For the text-containing cell, return its midpoint in [x, y] coordinate format. 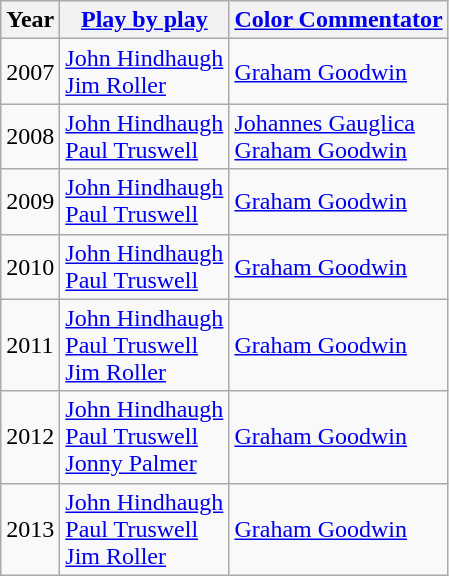
2007 [30, 72]
Color Commentator [338, 20]
Play by play [144, 20]
2009 [30, 202]
2012 [30, 437]
2013 [30, 529]
2008 [30, 136]
John Hindhaugh Jim Roller [144, 72]
Year [30, 20]
John HindhaughPaul TruswellJonny Palmer [144, 437]
Johannes GauglicaGraham Goodwin [338, 136]
2011 [30, 345]
2010 [30, 266]
